Return the [x, y] coordinate for the center point of the cell that contains the specified text.  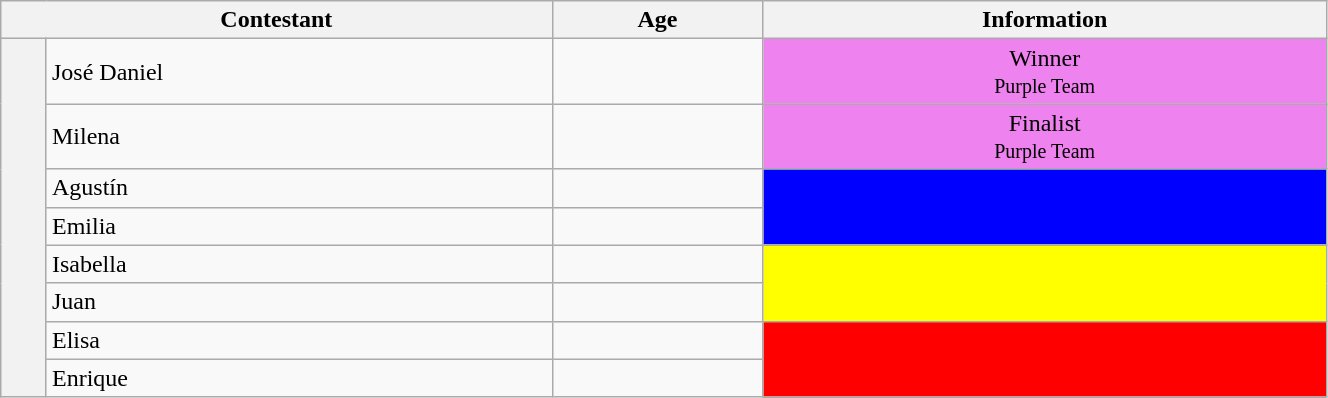
Contestant [276, 20]
Enrique [299, 378]
José Daniel [299, 72]
Isabella [299, 264]
Milena [299, 136]
Age [658, 20]
WinnerPurple Team [1045, 72]
Emilia [299, 226]
FinalistPurple Team [1045, 136]
Juan [299, 302]
Agustín [299, 188]
Information [1045, 20]
Elisa [299, 340]
